Output the (x, y) coordinate of the center of the cell containing the given text.  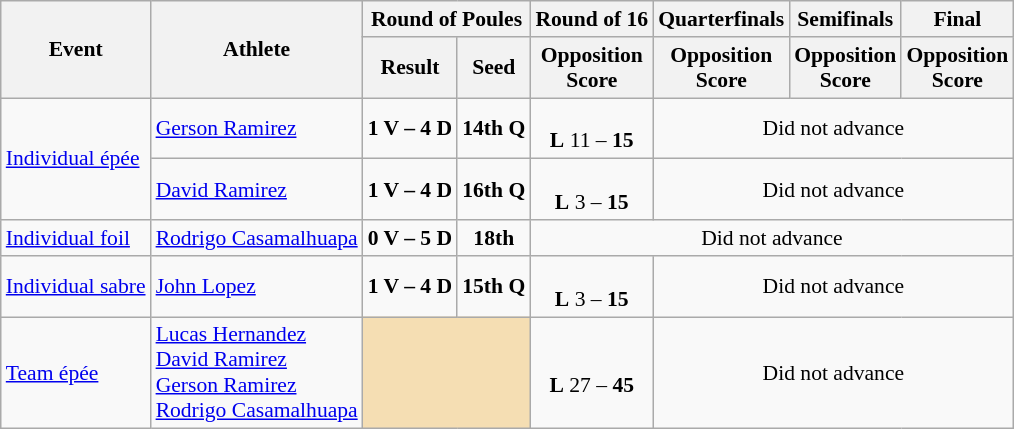
0 V – 5 D (410, 238)
Semifinals (845, 19)
Seed (494, 68)
Round of 16 (592, 19)
Individual sabre (76, 286)
Athlete (257, 50)
Result (410, 68)
Final (957, 19)
16th Q (494, 190)
L 11 – 15 (592, 128)
John Lopez (257, 286)
14th Q (494, 128)
Event (76, 50)
Gerson Ramirez (257, 128)
Lucas HernandezDavid RamirezGerson RamirezRodrigo Casamalhuapa (257, 373)
Individual épée (76, 159)
L 27 – 45 (592, 373)
18th (494, 238)
Quarterfinals (721, 19)
Rodrigo Casamalhuapa (257, 238)
15th Q (494, 286)
Round of Poules (447, 19)
David Ramirez (257, 190)
Individual foil (76, 238)
Team épée (76, 373)
